Detect which cell encompasses the target text, then output its (X, Y) center coordinate. 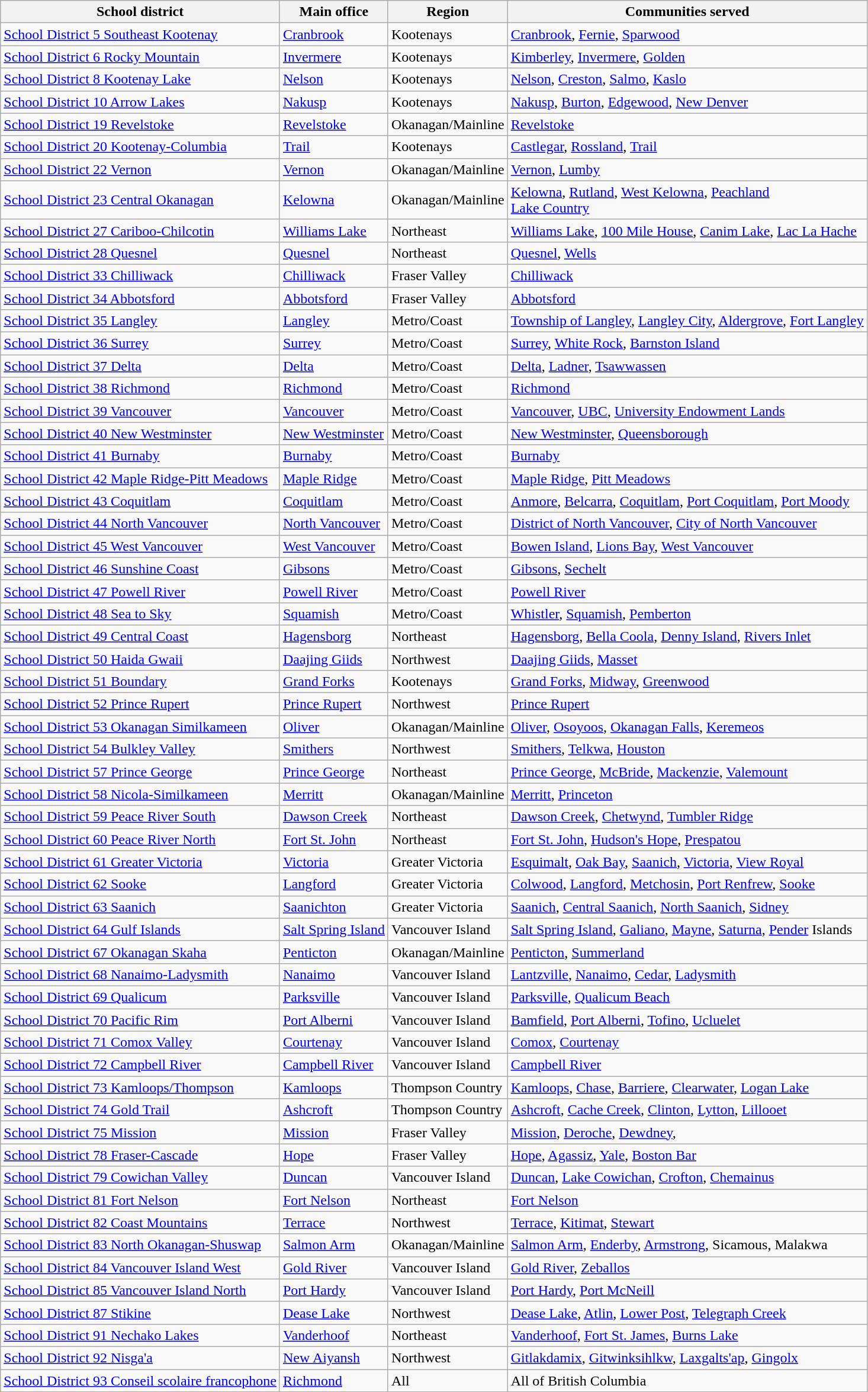
Vanderhoof, Fort St. James, Burns Lake (687, 1335)
Anmore, Belcarra, Coquitlam, Port Coquitlam, Port Moody (687, 501)
School District 69 Qualicum (140, 997)
School District 8 Kootenay Lake (140, 79)
Dease Lake, Atlin, Lower Post, Telegraph Creek (687, 1313)
School District 62 Sooke (140, 884)
Whistler, Squamish, Pemberton (687, 614)
School District 72 Campbell River (140, 1065)
Dease Lake (334, 1313)
Salt Spring Island (334, 929)
Invermere (334, 57)
School District 48 Sea to Sky (140, 614)
Hope (334, 1155)
District of North Vancouver, City of North Vancouver (687, 524)
School District 92 Nisga'a (140, 1358)
Nelson (334, 79)
School District 53 Okanagan Similkameen (140, 727)
Kamloops, Chase, Barriere, Clearwater, Logan Lake (687, 1088)
School District 47 Powell River (140, 591)
School District 67 Okanagan Skaha (140, 952)
Esquimalt, Oak Bay, Saanich, Victoria, View Royal (687, 862)
North Vancouver (334, 524)
Kelowna (334, 200)
Vancouver (334, 411)
Mission (334, 1133)
Salmon Arm (334, 1245)
Penticton (334, 952)
Victoria (334, 862)
School District 50 Haida Gwaii (140, 659)
Quesnel (334, 253)
Nakusp (334, 102)
School District 51 Boundary (140, 682)
Delta (334, 366)
Castlegar, Rossland, Trail (687, 147)
Prince George, McBride, Mackenzie, Valemount (687, 772)
Salt Spring Island, Galiano, Mayne, Saturna, Pender Islands (687, 929)
School District 68 Nanaimo-Ladysmith (140, 974)
Saanich, Central Saanich, North Saanich, Sidney (687, 907)
Region (448, 12)
School District 84 Vancouver Island West (140, 1268)
Gold River, Zeballos (687, 1268)
School District 93 Conseil scolaire francophone (140, 1381)
New Aiyansh (334, 1358)
Oliver, Osoyoos, Okanagan Falls, Keremeos (687, 727)
School District 58 Nicola-Similkameen (140, 794)
Hagensborg, Bella Coola, Denny Island, Rivers Inlet (687, 636)
School District 46 Sunshine Coast (140, 569)
Parksville, Qualicum Beach (687, 997)
Kimberley, Invermere, Golden (687, 57)
Vancouver, UBC, University Endowment Lands (687, 411)
School District 83 North Okanagan-Shuswap (140, 1245)
Kamloops (334, 1088)
Cranbrook, Fernie, Sparwood (687, 34)
Gitlakdamix, Gitwinksihlkw, Laxgalts'ap, Gingolx (687, 1358)
Smithers, Telkwa, Houston (687, 749)
School District 10 Arrow Lakes (140, 102)
School District 71 Comox Valley (140, 1043)
School District 37 Delta (140, 366)
Williams Lake, 100 Mile House, Canim Lake, Lac La Hache (687, 230)
Nanaimo (334, 974)
School District 19 Revelstoke (140, 124)
Duncan (334, 1178)
School District 38 Richmond (140, 389)
School District 42 Maple Ridge-Pitt Meadows (140, 479)
School District 34 Abbotsford (140, 298)
Salmon Arm, Enderby, Armstrong, Sicamous, Malakwa (687, 1245)
Port Alberni (334, 1019)
All of British Columbia (687, 1381)
School District 81 Fort Nelson (140, 1200)
School District 52 Prince Rupert (140, 704)
School District 6 Rocky Mountain (140, 57)
New Westminster (334, 434)
Coquitlam (334, 501)
Township of Langley, Langley City, Aldergrove, Fort Langley (687, 321)
School District 5 Southeast Kootenay (140, 34)
Terrace, Kitimat, Stewart (687, 1223)
Dawson Creek, Chetwynd, Tumbler Ridge (687, 817)
Saanichton (334, 907)
School District 43 Coquitlam (140, 501)
Daajing Giids, Masset (687, 659)
Maple Ridge, Pitt Meadows (687, 479)
Mission, Deroche, Dewdney, (687, 1133)
Duncan, Lake Cowichan, Crofton, Chemainus (687, 1178)
School District 33 Chilliwack (140, 275)
Vernon (334, 169)
School District 36 Surrey (140, 344)
School District 22 Vernon (140, 169)
Gibsons, Sechelt (687, 569)
School District 44 North Vancouver (140, 524)
Dawson Creek (334, 817)
School District 45 West Vancouver (140, 546)
Kelowna, Rutland, West Kelowna, PeachlandLake Country (687, 200)
Hagensborg (334, 636)
Bowen Island, Lions Bay, West Vancouver (687, 546)
School District 59 Peace River South (140, 817)
School District 40 New Westminster (140, 434)
School District 35 Langley (140, 321)
Vanderhoof (334, 1335)
School District 41 Burnaby (140, 456)
School District 63 Saanich (140, 907)
School District 70 Pacific Rim (140, 1019)
Trail (334, 147)
Williams Lake (334, 230)
Colwood, Langford, Metchosin, Port Renfrew, Sooke (687, 884)
Parksville (334, 997)
School District 39 Vancouver (140, 411)
Comox, Courtenay (687, 1043)
School District 60 Peace River North (140, 839)
Nelson, Creston, Salmo, Kaslo (687, 79)
New Westminster, Queensborough (687, 434)
School District 74 Gold Trail (140, 1110)
Maple Ridge (334, 479)
Courtenay (334, 1043)
School District 61 Greater Victoria (140, 862)
Terrace (334, 1223)
Fort St. John, Hudson's Hope, Prespatou (687, 839)
Vernon, Lumby (687, 169)
School District 49 Central Coast (140, 636)
Hope, Agassiz, Yale, Boston Bar (687, 1155)
Grand Forks, Midway, Greenwood (687, 682)
School District 73 Kamloops/Thompson (140, 1088)
Port Hardy, Port McNeill (687, 1290)
Merritt, Princeton (687, 794)
West Vancouver (334, 546)
School District 91 Nechako Lakes (140, 1335)
Port Hardy (334, 1290)
School District 64 Gulf Islands (140, 929)
School District 23 Central Okanagan (140, 200)
Ashcroft, Cache Creek, Clinton, Lytton, Lillooet (687, 1110)
Langford (334, 884)
Main office (334, 12)
Gibsons (334, 569)
School district (140, 12)
Fort St. John (334, 839)
Oliver (334, 727)
School District 87 Stikine (140, 1313)
Surrey, White Rock, Barnston Island (687, 344)
Langley (334, 321)
School District 27 Cariboo-Chilcotin (140, 230)
School District 85 Vancouver Island North (140, 1290)
School District 54 Bulkley Valley (140, 749)
Merritt (334, 794)
Communities served (687, 12)
Grand Forks (334, 682)
Gold River (334, 1268)
Ashcroft (334, 1110)
Cranbrook (334, 34)
Surrey (334, 344)
All (448, 1381)
Prince George (334, 772)
School District 79 Cowichan Valley (140, 1178)
Daajing Giids (334, 659)
School District 28 Quesnel (140, 253)
Penticton, Summerland (687, 952)
Nakusp, Burton, Edgewood, New Denver (687, 102)
Bamfield, Port Alberni, Tofino, Ucluelet (687, 1019)
School District 57 Prince George (140, 772)
Quesnel, Wells (687, 253)
School District 75 Mission (140, 1133)
Lantzville, Nanaimo, Cedar, Ladysmith (687, 974)
School District 78 Fraser-Cascade (140, 1155)
Delta, Ladner, Tsawwassen (687, 366)
Smithers (334, 749)
School District 82 Coast Mountains (140, 1223)
Squamish (334, 614)
School District 20 Kootenay-Columbia (140, 147)
